Return (x, y) of the center of cell containing provided text 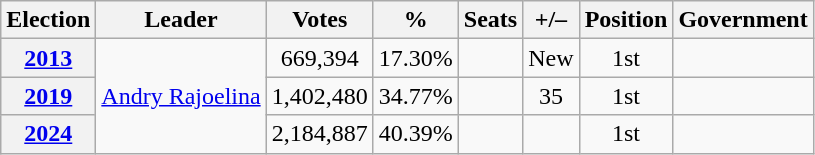
Votes (320, 20)
% (416, 20)
669,394 (320, 58)
17.30% (416, 58)
Position (626, 20)
1,402,480 (320, 96)
Andry Rajoelina (181, 96)
Election (48, 20)
40.39% (416, 134)
Seats (490, 20)
2024 (48, 134)
New (551, 58)
2,184,887 (320, 134)
2013 (48, 58)
2019 (48, 96)
34.77% (416, 96)
+/– (551, 20)
35 (551, 96)
Government (743, 20)
Leader (181, 20)
